Output the (X, Y) coordinate of the center of the cell containing the given text.  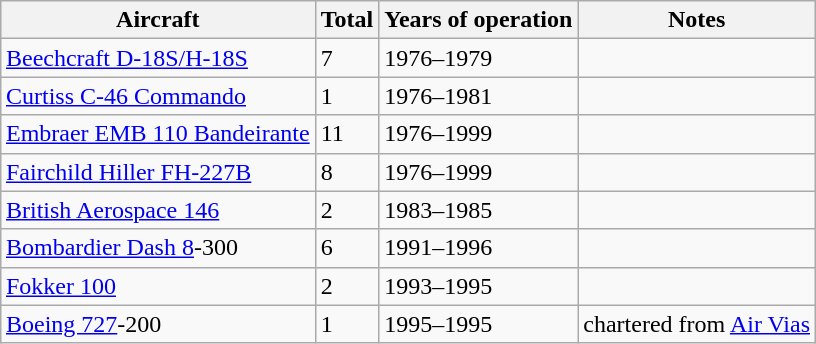
1991–1996 (478, 248)
Aircraft (158, 20)
1976–1981 (478, 96)
Bombardier Dash 8-300 (158, 248)
1976–1979 (478, 58)
Years of operation (478, 20)
11 (347, 134)
6 (347, 248)
Fokker 100 (158, 286)
Curtiss C-46 Commando (158, 96)
8 (347, 172)
1983–1985 (478, 210)
Embraer EMB 110 Bandeirante (158, 134)
Notes (697, 20)
Total (347, 20)
Fairchild Hiller FH-227B (158, 172)
Beechcraft D-18S/H-18S (158, 58)
British Aerospace 146 (158, 210)
Boeing 727-200 (158, 324)
1993–1995 (478, 286)
chartered from Air Vias (697, 324)
1995–1995 (478, 324)
7 (347, 58)
